Locate the cell with the specified text and output its [x, y] center coordinate. 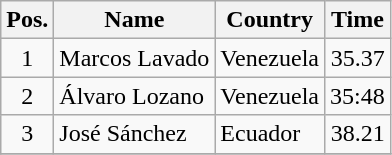
Name [134, 20]
3 [28, 134]
35:48 [357, 96]
35.37 [357, 58]
Ecuador [270, 134]
1 [28, 58]
Álvaro Lozano [134, 96]
2 [28, 96]
Time [357, 20]
Pos. [28, 20]
38.21 [357, 134]
José Sánchez [134, 134]
Country [270, 20]
Marcos Lavado [134, 58]
